Determine the [X, Y] coordinate at the center of the cell enclosing the given text.  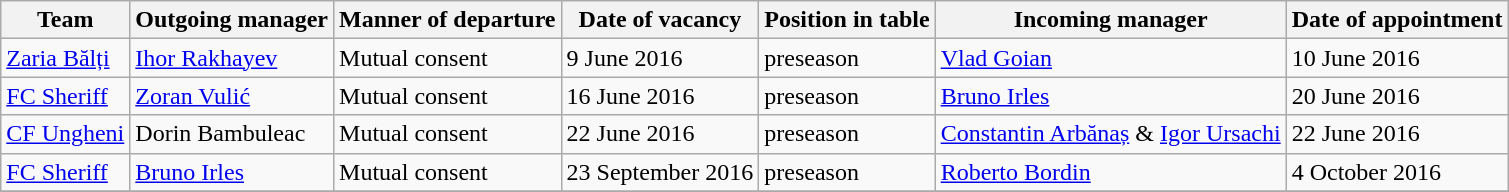
Date of appointment [1397, 20]
Manner of departure [448, 20]
16 June 2016 [660, 96]
Zoran Vulić [232, 96]
23 September 2016 [660, 172]
9 June 2016 [660, 58]
Dorin Bambuleac [232, 134]
4 October 2016 [1397, 172]
10 June 2016 [1397, 58]
20 June 2016 [1397, 96]
Constantin Arbănaș & Igor Ursachi [1110, 134]
Position in table [847, 20]
Vlad Goian [1110, 58]
Outgoing manager [232, 20]
Team [66, 20]
Ihor Rakhayev [232, 58]
Date of vacancy [660, 20]
CF Ungheni [66, 134]
Incoming manager [1110, 20]
Roberto Bordin [1110, 172]
Zaria Bălți [66, 58]
